Detect which cell encompasses the target text, then output its [x, y] center coordinate. 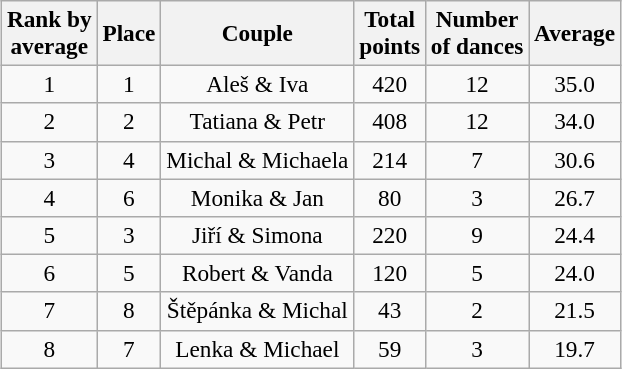
Lenka & Michael [258, 349]
30.6 [575, 160]
24.0 [575, 273]
9 [476, 236]
80 [390, 198]
Totalpoints [390, 34]
420 [390, 85]
220 [390, 236]
35.0 [575, 85]
Jiří & Simona [258, 236]
Average [575, 34]
Aleš & Iva [258, 85]
Štěpánka & Michal [258, 311]
Couple [258, 34]
Robert & Vanda [258, 273]
59 [390, 349]
Michal & Michaela [258, 160]
26.7 [575, 198]
214 [390, 160]
Rank byaverage [50, 34]
21.5 [575, 311]
43 [390, 311]
120 [390, 273]
24.4 [575, 236]
19.7 [575, 349]
Tatiana & Petr [258, 122]
408 [390, 122]
Monika & Jan [258, 198]
34.0 [575, 122]
Place [129, 34]
Numberof dances [476, 34]
